Output the (x, y) coordinate of the center of the cell containing the given text.  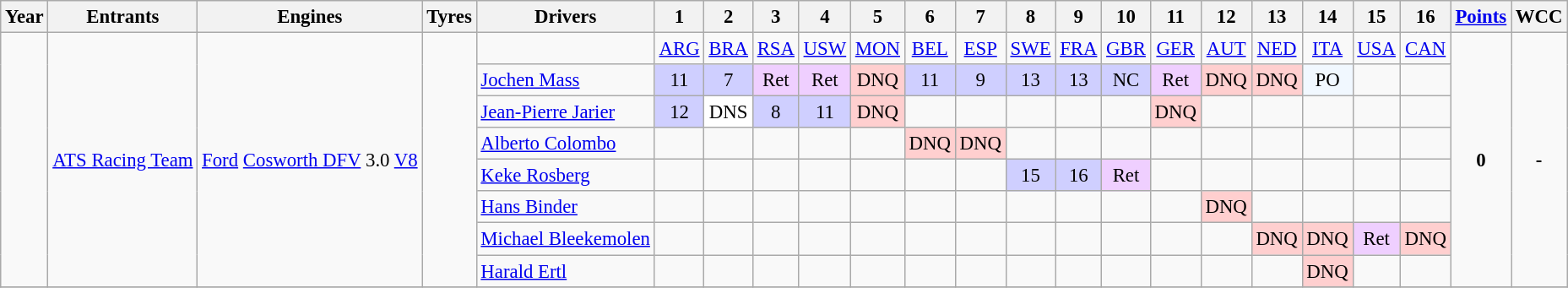
Entrants (123, 17)
Jean-Pierre Jarier (566, 112)
DNS (728, 112)
Drivers (566, 17)
Year (24, 17)
Jochen Mass (566, 80)
10 (1126, 17)
5 (877, 17)
Engines (310, 17)
PO (1327, 80)
0 (1481, 160)
Ford Cosworth DFV 3.0 V8 (310, 160)
BEL (930, 49)
NED (1277, 49)
- (1539, 160)
GER (1175, 49)
USW (824, 49)
Michael Bleekemolen (566, 239)
3 (775, 17)
6 (930, 17)
GBR (1126, 49)
Harald Ertl (566, 271)
Alberto Colombo (566, 144)
AUT (1226, 49)
4 (824, 17)
1 (679, 17)
USA (1376, 49)
Tyres (449, 17)
2 (728, 17)
ITA (1327, 49)
RSA (775, 49)
BRA (728, 49)
Points (1481, 17)
WCC (1539, 17)
SWE (1030, 49)
CAN (1425, 49)
FRA (1079, 49)
ESP (980, 49)
Hans Binder (566, 207)
Keke Rosberg (566, 176)
14 (1327, 17)
NC (1126, 80)
ATS Racing Team (123, 160)
ARG (679, 49)
MON (877, 49)
